Return the (X, Y) coordinate for the center point of the cell that contains the specified text.  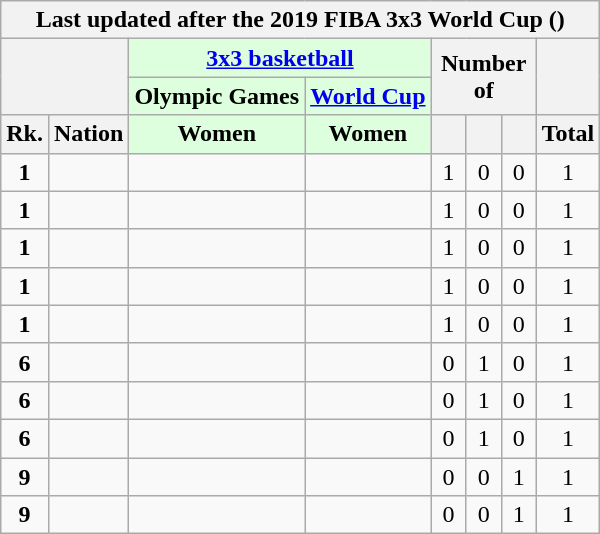
Total (568, 134)
Number of (484, 77)
Nation (88, 134)
World Cup (368, 96)
Rk. (25, 134)
Olympic Games (217, 96)
Last updated after the 2019 FIBA 3x3 World Cup () (300, 20)
3x3 basketball (280, 58)
